Determine the (x, y) coordinate at the center of the cell enclosing the given text.  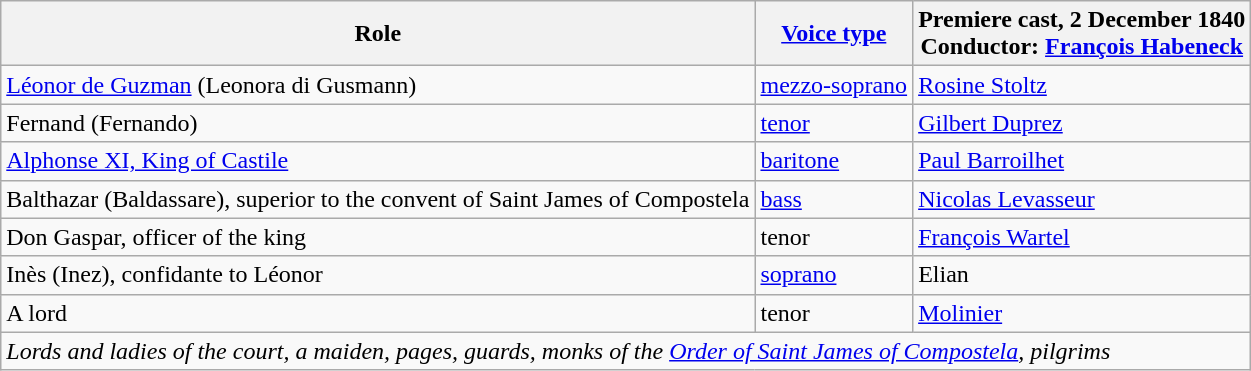
Role (378, 34)
Molinier (1082, 313)
Balthazar (Baldassare), superior to the convent of Saint James of Compostela (378, 199)
baritone (834, 161)
Nicolas Levasseur (1082, 199)
Voice type (834, 34)
Paul Barroilhet (1082, 161)
François Wartel (1082, 237)
Premiere cast, 2 December 1840Conductor: François Habeneck (1082, 34)
Rosine Stoltz (1082, 85)
bass (834, 199)
Inès (Inez), confidante to Léonor (378, 275)
Lords and ladies of the court, a maiden, pages, guards, monks of the Order of Saint James of Compostela, pilgrims (626, 351)
Fernand (Fernando) (378, 123)
A lord (378, 313)
Gilbert Duprez (1082, 123)
soprano (834, 275)
Elian (1082, 275)
Don Gaspar, officer of the king (378, 237)
Alphonse XI, King of Castile (378, 161)
Léonor de Guzman (Leonora di Gusmann) (378, 85)
mezzo-soprano (834, 85)
